Pinpoint the cell where the given text exists, returning its (x, y) midpoint coordinate. 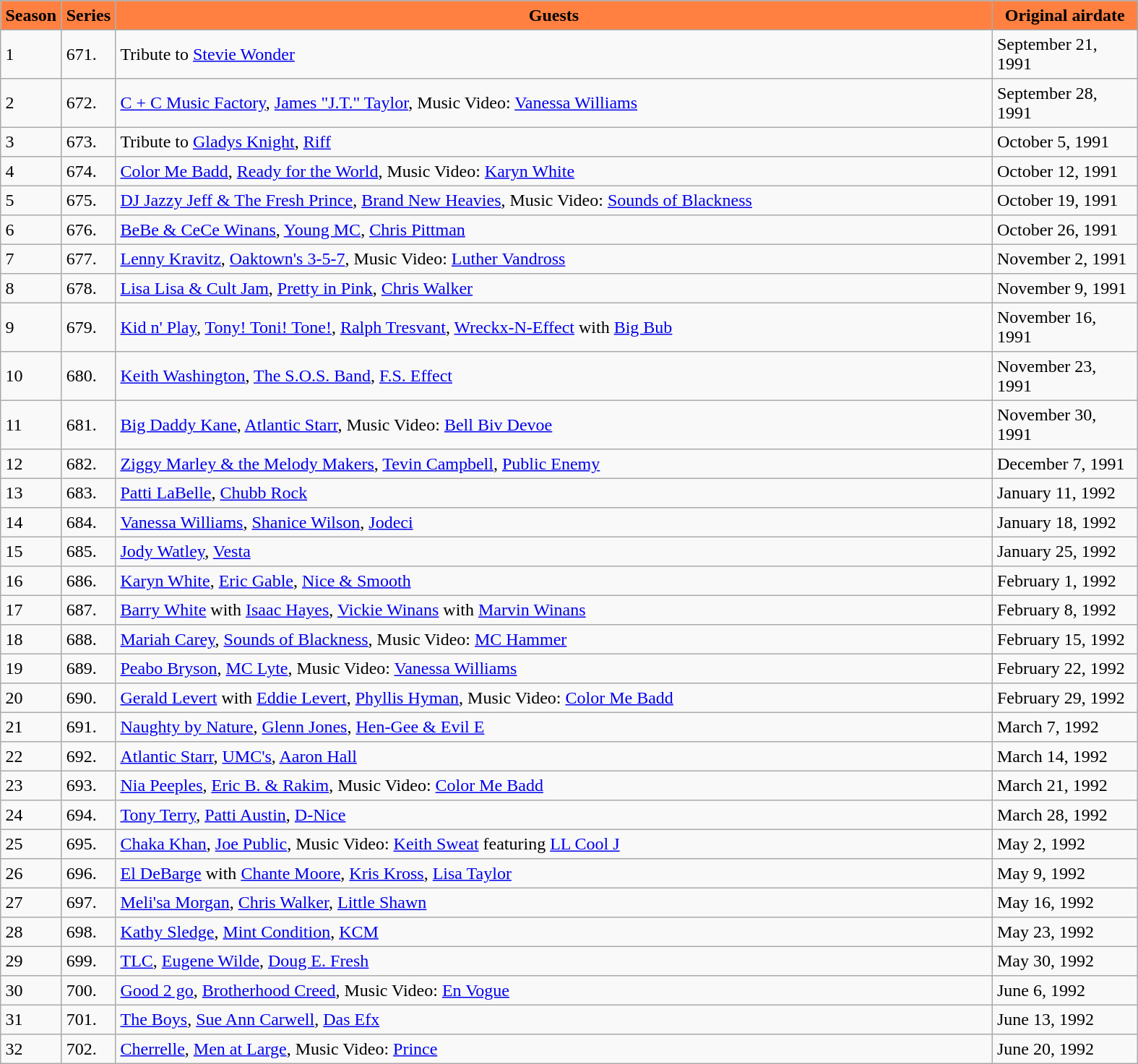
12 (31, 464)
June 6, 1992 (1065, 990)
17 (31, 610)
29 (31, 961)
693. (88, 785)
Barry White with Isaac Hayes, Vickie Winans with Marvin Winans (554, 610)
February 29, 1992 (1065, 698)
Naughty by Nature, Glenn Jones, Hen-Gee & Evil E (554, 727)
May 2, 1992 (1065, 844)
22 (31, 756)
November 30, 1991 (1065, 425)
698. (88, 932)
Series (88, 15)
686. (88, 581)
March 7, 1992 (1065, 727)
18 (31, 639)
28 (31, 932)
March 28, 1992 (1065, 815)
9 (31, 327)
700. (88, 990)
June 13, 1992 (1065, 1019)
690. (88, 698)
Atlantic Starr, UMC's, Aaron Hall (554, 756)
February 15, 1992 (1065, 639)
November 16, 1991 (1065, 327)
Good 2 go, Brotherhood Creed, Music Video: En Vogue (554, 990)
19 (31, 668)
682. (88, 464)
C + C Music Factory, James "J.T." Taylor, Music Video: Vanessa Williams (554, 103)
Tribute to Stevie Wonder (554, 54)
January 18, 1992 (1065, 522)
Gerald Levert with Eddie Levert, Phyllis Hyman, Music Video: Color Me Badd (554, 698)
1 (31, 54)
El DeBarge with Chante Moore, Kris Kross, Lisa Taylor (554, 873)
683. (88, 493)
697. (88, 902)
7 (31, 259)
Keith Washington, The S.O.S. Band, F.S. Effect (554, 376)
32 (31, 1049)
Kid n' Play, Tony! Toni! Tone!, Ralph Tresvant, Wreckx-N-Effect with Big Bub (554, 327)
February 1, 1992 (1065, 581)
678. (88, 288)
June 20, 1992 (1065, 1049)
October 12, 1991 (1065, 171)
February 8, 1992 (1065, 610)
8 (31, 288)
685. (88, 551)
Nia Peeples, Eric B. & Rakim, Music Video: Color Me Badd (554, 785)
February 22, 1992 (1065, 668)
681. (88, 425)
Jody Watley, Vesta (554, 551)
687. (88, 610)
11 (31, 425)
688. (88, 639)
691. (88, 727)
674. (88, 171)
20 (31, 698)
4 (31, 171)
TLC, Eugene Wilde, Doug E. Fresh (554, 961)
694. (88, 815)
13 (31, 493)
March 21, 1992 (1065, 785)
Meli'sa Morgan, Chris Walker, Little Shawn (554, 902)
Tony Terry, Patti Austin, D-Nice (554, 815)
May 23, 1992 (1065, 932)
14 (31, 522)
March 14, 1992 (1065, 756)
Peabo Bryson, MC Lyte, Music Video: Vanessa Williams (554, 668)
671. (88, 54)
May 9, 1992 (1065, 873)
Season (31, 15)
October 19, 1991 (1065, 200)
January 25, 1992 (1065, 551)
January 11, 1992 (1065, 493)
696. (88, 873)
6 (31, 230)
May 30, 1992 (1065, 961)
September 28, 1991 (1065, 103)
October 26, 1991 (1065, 230)
Vanessa Williams, Shanice Wilson, Jodeci (554, 522)
BeBe & CeCe Winans, Young MC, Chris Pittman (554, 230)
679. (88, 327)
October 5, 1991 (1065, 142)
15 (31, 551)
672. (88, 103)
May 16, 1992 (1065, 902)
692. (88, 756)
5 (31, 200)
27 (31, 902)
September 21, 1991 (1065, 54)
26 (31, 873)
The Boys, Sue Ann Carwell, Das Efx (554, 1019)
702. (88, 1049)
24 (31, 815)
699. (88, 961)
16 (31, 581)
November 23, 1991 (1065, 376)
Original airdate (1065, 15)
December 7, 1991 (1065, 464)
Big Daddy Kane, Atlantic Starr, Music Video: Bell Biv Devoe (554, 425)
695. (88, 844)
3 (31, 142)
Lenny Kravitz, Oaktown's 3-5-7, Music Video: Luther Vandross (554, 259)
684. (88, 522)
Kathy Sledge, Mint Condition, KCM (554, 932)
Lisa Lisa & Cult Jam, Pretty in Pink, Chris Walker (554, 288)
30 (31, 990)
November 9, 1991 (1065, 288)
Color Me Badd, Ready for the World, Music Video: Karyn White (554, 171)
31 (31, 1019)
Patti LaBelle, Chubb Rock (554, 493)
Chaka Khan, Joe Public, Music Video: Keith Sweat featuring LL Cool J (554, 844)
23 (31, 785)
DJ Jazzy Jeff & The Fresh Prince, Brand New Heavies, Music Video: Sounds of Blackness (554, 200)
689. (88, 668)
680. (88, 376)
675. (88, 200)
10 (31, 376)
677. (88, 259)
Ziggy Marley & the Melody Makers, Tevin Campbell, Public Enemy (554, 464)
Cherrelle, Men at Large, Music Video: Prince (554, 1049)
676. (88, 230)
November 2, 1991 (1065, 259)
Karyn White, Eric Gable, Nice & Smooth (554, 581)
701. (88, 1019)
Tribute to Gladys Knight, Riff (554, 142)
Mariah Carey, Sounds of Blackness, Music Video: MC Hammer (554, 639)
25 (31, 844)
21 (31, 727)
673. (88, 142)
2 (31, 103)
Guests (554, 15)
